Capture the cell that displays the provided text and extract its (x, y) central coordinate. 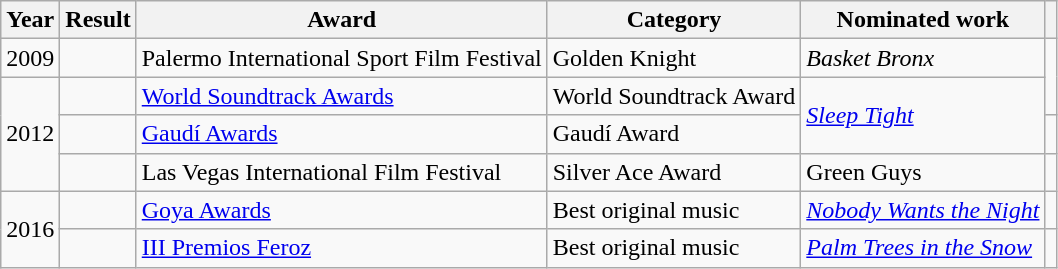
Golden Knight (674, 58)
Palermo International Sport Film Festival (342, 58)
Las Vegas International Film Festival (342, 172)
Green Guys (923, 172)
Year (30, 20)
World Soundtrack Awards (342, 96)
Result (98, 20)
Category (674, 20)
Goya Awards (342, 210)
Nobody Wants the Night (923, 210)
Award (342, 20)
2012 (30, 134)
2016 (30, 229)
III Premios Feroz (342, 248)
World Soundtrack Award (674, 96)
Gaudí Awards (342, 134)
Silver Ace Award (674, 172)
Palm Trees in the Snow (923, 248)
Sleep Tight (923, 115)
Basket Bronx (923, 58)
Nominated work (923, 20)
Gaudí Award (674, 134)
2009 (30, 58)
